Find where the given text appears and provide that cell's center as (x, y) coordinate. 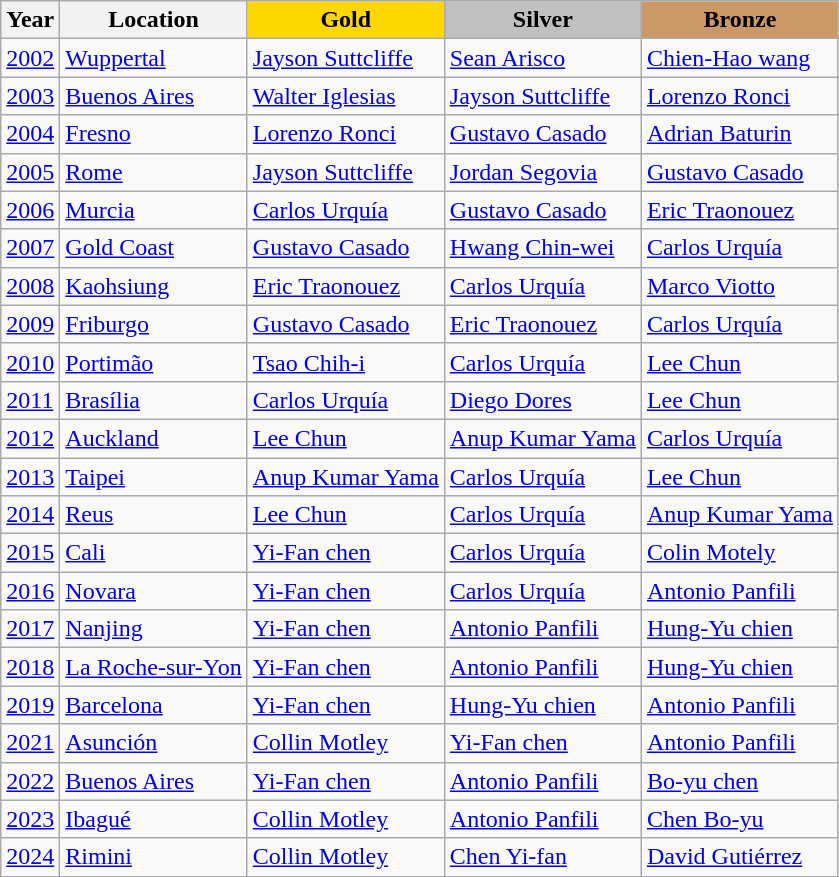
2021 (30, 743)
Rimini (154, 857)
Cali (154, 553)
Bo-yu chen (740, 781)
Asunción (154, 743)
Bronze (740, 20)
Novara (154, 591)
Sean Arisco (542, 58)
Portimão (154, 362)
2003 (30, 96)
2007 (30, 248)
2010 (30, 362)
Location (154, 20)
Marco Viotto (740, 286)
2008 (30, 286)
Adrian Baturin (740, 134)
Ibagué (154, 819)
David Gutiérrez (740, 857)
2002 (30, 58)
Wuppertal (154, 58)
2018 (30, 667)
Gold Coast (154, 248)
2005 (30, 172)
Rome (154, 172)
Tsao Chih-i (346, 362)
2011 (30, 400)
Chen Bo-yu (740, 819)
Chen Yi-fan (542, 857)
Barcelona (154, 705)
Hwang Chin-wei (542, 248)
Year (30, 20)
Silver (542, 20)
Nanjing (154, 629)
Taipei (154, 477)
2015 (30, 553)
Auckland (154, 438)
Diego Dores (542, 400)
2014 (30, 515)
Jordan Segovia (542, 172)
2022 (30, 781)
Brasília (154, 400)
2004 (30, 134)
Fresno (154, 134)
2006 (30, 210)
La Roche-sur-Yon (154, 667)
2017 (30, 629)
Colin Motely (740, 553)
2023 (30, 819)
Murcia (154, 210)
Chien-Hao wang (740, 58)
2024 (30, 857)
2013 (30, 477)
Kaohsiung (154, 286)
2009 (30, 324)
2012 (30, 438)
Walter Iglesias (346, 96)
Gold (346, 20)
2019 (30, 705)
2016 (30, 591)
Friburgo (154, 324)
Reus (154, 515)
